Search for the cell housing the specified text and yield its [x, y] center coordinate. 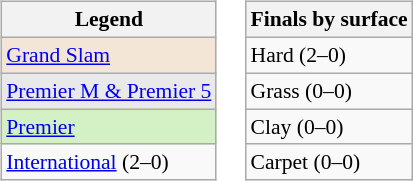
International (2–0) [108, 162]
Premier [108, 127]
Finals by surface [328, 20]
Grand Slam [108, 55]
Carpet (0–0) [328, 162]
Legend [108, 20]
Premier M & Premier 5 [108, 91]
Clay (0–0) [328, 127]
Grass (0–0) [328, 91]
Hard (2–0) [328, 55]
